Identify which cell holds the provided text, then report its (X, Y) central coordinate. 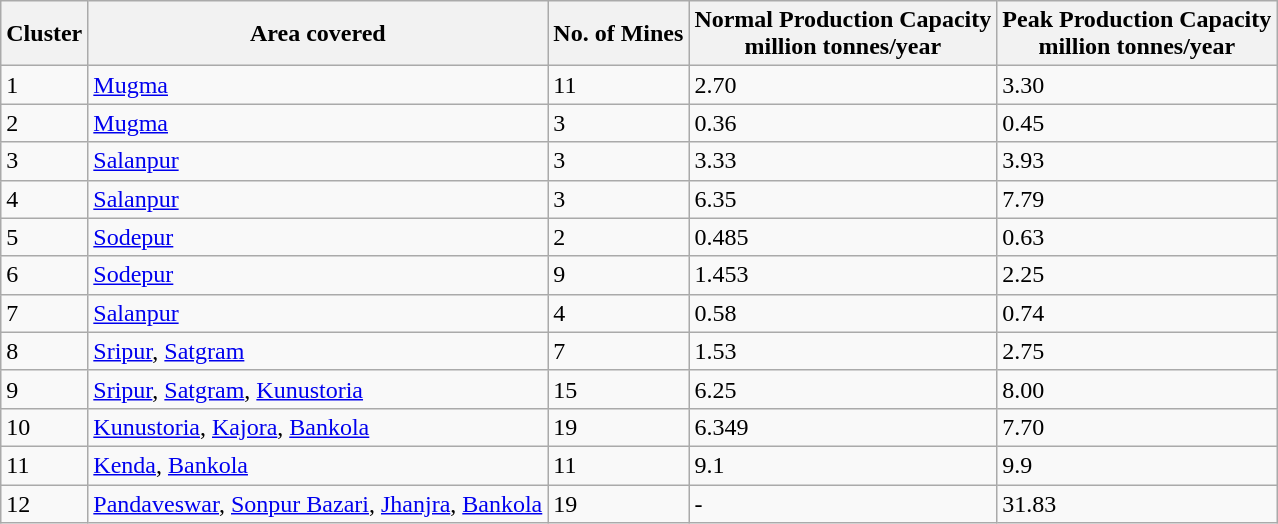
0.63 (1137, 237)
Pandaveswar, Sonpur Bazari, Jhanjra, Bankola (318, 503)
Cluster (44, 34)
Peak Production Capacitymillion tonnes/year (1137, 34)
5 (44, 237)
0.58 (843, 313)
Sripur, Satgram (318, 351)
6 (44, 275)
1.53 (843, 351)
Kenda, Bankola (318, 465)
6.349 (843, 427)
1 (44, 85)
6.25 (843, 389)
10 (44, 427)
0.485 (843, 237)
3.93 (1137, 161)
1.453 (843, 275)
Normal Production Capacitymillion tonnes/year (843, 34)
31.83 (1137, 503)
2.75 (1137, 351)
8.00 (1137, 389)
9.1 (843, 465)
2.70 (843, 85)
0.36 (843, 123)
15 (618, 389)
0.45 (1137, 123)
9.9 (1137, 465)
8 (44, 351)
3.30 (1137, 85)
6.35 (843, 199)
7.79 (1137, 199)
Sripur, Satgram, Kunustoria (318, 389)
2.25 (1137, 275)
No. of Mines (618, 34)
7.70 (1137, 427)
- (843, 503)
3.33 (843, 161)
Area covered (318, 34)
Kunustoria, Kajora, Bankola (318, 427)
0.74 (1137, 313)
12 (44, 503)
